Find where the given text appears and provide that cell's center as (x, y) coordinate. 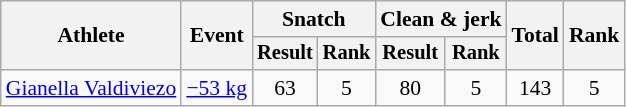
143 (536, 88)
Snatch (314, 19)
Gianella Valdiviezo (92, 88)
Clean & jerk (440, 19)
−53 kg (216, 88)
Event (216, 36)
80 (410, 88)
Athlete (92, 36)
Total (536, 36)
63 (285, 88)
